Find where the given text appears and provide that cell's center as [x, y] coordinate. 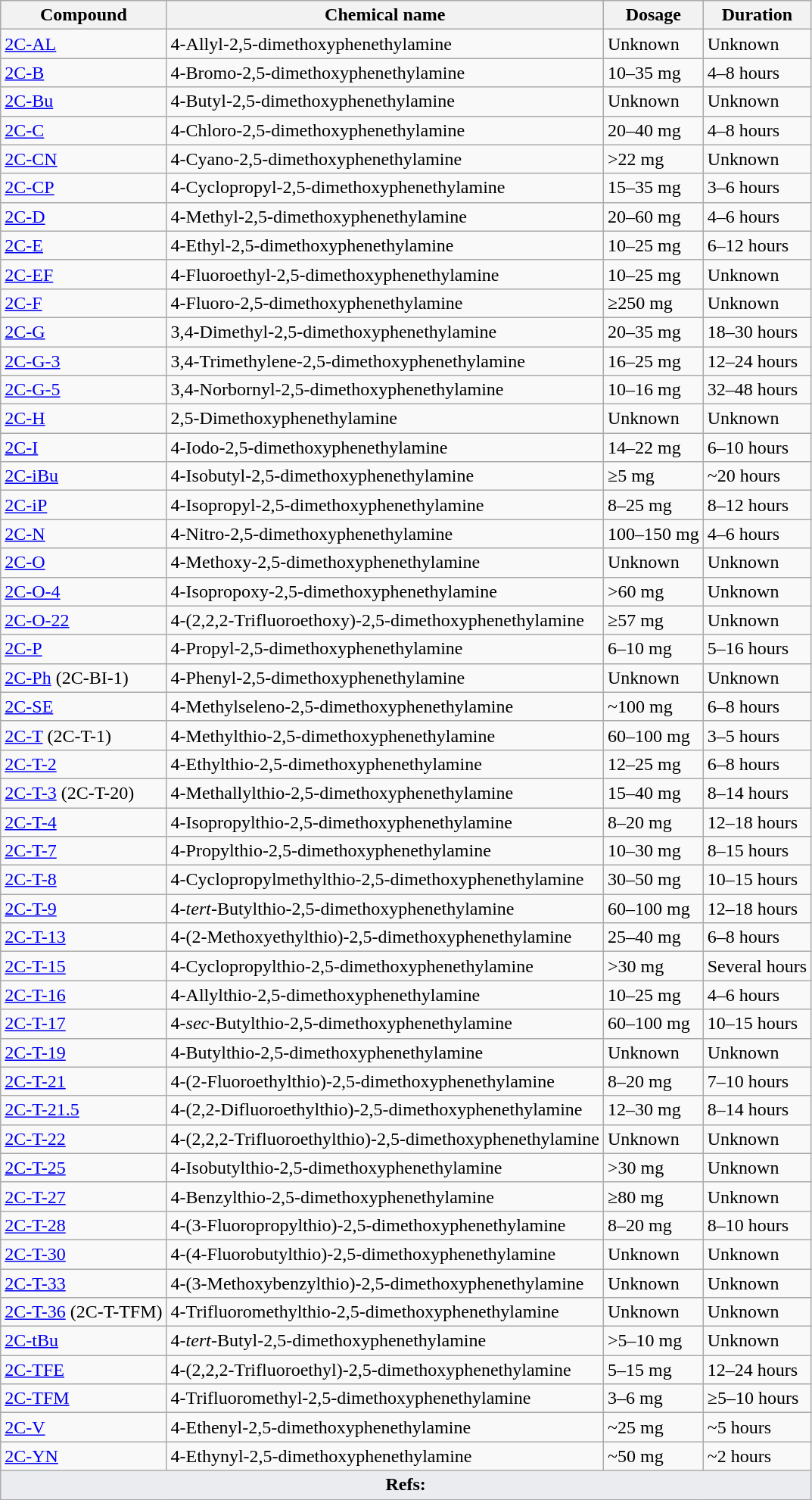
2C-Ph (2C-BI-1) [83, 678]
4-Ethylthio-2,5-dimethoxyphenethylamine [384, 764]
2C-T-4 [83, 822]
4-Propyl-2,5-dimethoxyphenethylamine [384, 649]
7–10 hours [757, 1081]
4-Methallylthio-2,5-dimethoxyphenethylamine [384, 793]
4-tert-Butyl-2,5-dimethoxyphenethylamine [384, 1341]
4-Ethyl-2,5-dimethoxyphenethylamine [384, 245]
2C-T-21.5 [83, 1110]
3–5 hours [757, 735]
4-Phenyl-2,5-dimethoxyphenethylamine [384, 678]
2C-T-15 [83, 966]
2C-TFE [83, 1370]
2C-CN [83, 159]
~20 hours [757, 476]
2C-G [83, 332]
2C-T-25 [83, 1168]
3,4-Trimethylene-2,5-dimethoxyphenethylamine [384, 361]
2C-T-28 [83, 1225]
2C-T-19 [83, 1052]
2C-F [83, 303]
4-Ethynyl-2,5-dimethoxyphenethylamine [384, 1456]
4-Methoxy-2,5-dimethoxyphenethylamine [384, 563]
3–6 hours [757, 188]
4-Methylthio-2,5-dimethoxyphenethylamine [384, 735]
2C-SE [83, 706]
5–16 hours [757, 649]
2C-N [83, 534]
2C-iBu [83, 476]
4-Isobutylthio-2,5-dimethoxyphenethylamine [384, 1168]
8–15 hours [757, 851]
4-Isopropylthio-2,5-dimethoxyphenethylamine [384, 822]
4-Cyclopropylmethylthio-2,5-dimethoxyphenethylamine [384, 880]
Chemical name [384, 15]
Dosage [653, 15]
~25 mg [653, 1427]
4-(2,2,2-Trifluoroethylthio)-2,5-dimethoxyphenethylamine [384, 1139]
4-(2,2-Difluoroethylthio)-2,5-dimethoxyphenethylamine [384, 1110]
4-tert-Butylthio-2,5-dimethoxyphenethylamine [384, 909]
4-Cyclopropylthio-2,5-dimethoxyphenethylamine [384, 966]
20–35 mg [653, 332]
2C-T-7 [83, 851]
3,4-Dimethyl-2,5-dimethoxyphenethylamine [384, 332]
4-(2,2,2-Trifluoroethoxy)-2,5-dimethoxyphenethylamine [384, 620]
12–25 mg [653, 764]
2C-TFM [83, 1399]
30–50 mg [653, 880]
4-(3-Methoxybenzylthio)-2,5-dimethoxyphenethylamine [384, 1283]
Several hours [757, 966]
4-Nitro-2,5-dimethoxyphenethylamine [384, 534]
Compound [83, 15]
10–16 mg [653, 390]
≥250 mg [653, 303]
2C-E [83, 245]
4-Cyclopropyl-2,5-dimethoxyphenethylamine [384, 188]
>60 mg [653, 591]
2C-D [83, 217]
4-Propylthio-2,5-dimethoxyphenethylamine [384, 851]
20–40 mg [653, 130]
4-Fluoroethyl-2,5-dimethoxyphenethylamine [384, 274]
4-Isopropoxy-2,5-dimethoxyphenethylamine [384, 591]
2C-T-2 [83, 764]
4-Chloro-2,5-dimethoxyphenethylamine [384, 130]
10–30 mg [653, 851]
2C-YN [83, 1456]
~100 mg [653, 706]
2C-T-33 [83, 1283]
>22 mg [653, 159]
2C-G-5 [83, 390]
2C-I [83, 448]
2C-B [83, 73]
2C-CP [83, 188]
3–6 mg [653, 1399]
~2 hours [757, 1456]
4-Butylthio-2,5-dimethoxyphenethylamine [384, 1052]
4-(2-Fluoroethylthio)-2,5-dimethoxyphenethylamine [384, 1081]
Refs: [406, 1485]
4-Isopropyl-2,5-dimethoxyphenethylamine [384, 505]
2C-Bu [83, 101]
4-(2,2,2-Trifluoroethyl)-2,5-dimethoxyphenethylamine [384, 1370]
12–30 mg [653, 1110]
15–35 mg [653, 188]
Duration [757, 15]
4-Cyano-2,5-dimethoxyphenethylamine [384, 159]
2C-P [83, 649]
6–12 hours [757, 245]
≥5 mg [653, 476]
4-(3-Fluoropropylthio)-2,5-dimethoxyphenethylamine [384, 1225]
6–10 mg [653, 649]
4-Benzylthio-2,5-dimethoxyphenethylamine [384, 1196]
2C-V [83, 1427]
3,4-Norbornyl-2,5-dimethoxyphenethylamine [384, 390]
4-(2-Methoxyethylthio)-2,5-dimethoxyphenethylamine [384, 937]
4-Fluoro-2,5-dimethoxyphenethylamine [384, 303]
≥80 mg [653, 1196]
2C-T-21 [83, 1081]
32–48 hours [757, 390]
4-Iodo-2,5-dimethoxyphenethylamine [384, 448]
4-Ethenyl-2,5-dimethoxyphenethylamine [384, 1427]
2C-H [83, 419]
8–12 hours [757, 505]
4-Allylthio-2,5-dimethoxyphenethylamine [384, 995]
6–10 hours [757, 448]
4-sec-Butylthio-2,5-dimethoxyphenethylamine [384, 1024]
2C-T (2C-T-1) [83, 735]
16–25 mg [653, 361]
5–15 mg [653, 1370]
4-Butyl-2,5-dimethoxyphenethylamine [384, 101]
2C-T-17 [83, 1024]
>5–10 mg [653, 1341]
4-Methyl-2,5-dimethoxyphenethylamine [384, 217]
2C-C [83, 130]
2C-AL [83, 44]
25–40 mg [653, 937]
≥57 mg [653, 620]
2C-T-16 [83, 995]
8–10 hours [757, 1225]
2C-T-9 [83, 909]
2C-T-13 [83, 937]
2C-tBu [83, 1341]
14–22 mg [653, 448]
2C-EF [83, 274]
2C-T-36 (2C-T-TFM) [83, 1312]
4-(4-Fluorobutylthio)-2,5-dimethoxyphenethylamine [384, 1254]
2C-G-3 [83, 361]
2C-T-27 [83, 1196]
~5 hours [757, 1427]
4-Isobutyl-2,5-dimethoxyphenethylamine [384, 476]
4-Trifluoromethylthio-2,5-dimethoxyphenethylamine [384, 1312]
2C-T-8 [83, 880]
2,5-Dimethoxyphenethylamine [384, 419]
4-Trifluoromethyl-2,5-dimethoxyphenethylamine [384, 1399]
4-Methylseleno-2,5-dimethoxyphenethylamine [384, 706]
2C-O-4 [83, 591]
8–25 mg [653, 505]
20–60 mg [653, 217]
100–150 mg [653, 534]
4-Allyl-2,5-dimethoxyphenethylamine [384, 44]
2C-iP [83, 505]
10–35 mg [653, 73]
2C-T-22 [83, 1139]
15–40 mg [653, 793]
2C-O [83, 563]
2C-T-3 (2C-T-20) [83, 793]
18–30 hours [757, 332]
2C-O-22 [83, 620]
~50 mg [653, 1456]
≥5–10 hours [757, 1399]
2C-T-30 [83, 1254]
4-Bromo-2,5-dimethoxyphenethylamine [384, 73]
